Return the [x, y] coordinate for the center point of the cell that contains the specified text.  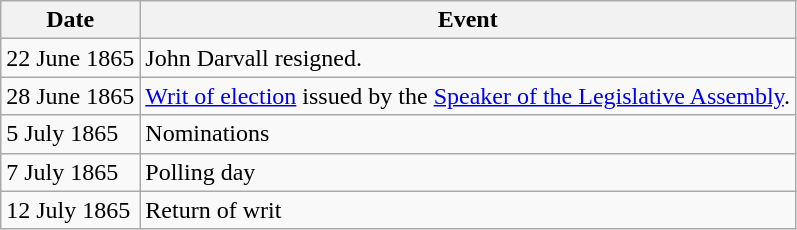
Return of writ [468, 210]
John Darvall resigned. [468, 58]
5 July 1865 [70, 134]
28 June 1865 [70, 96]
Polling day [468, 172]
7 July 1865 [70, 172]
Nominations [468, 134]
Writ of election issued by the Speaker of the Legislative Assembly. [468, 96]
22 June 1865 [70, 58]
Date [70, 20]
Event [468, 20]
12 July 1865 [70, 210]
